Identify which cell holds the provided text, then report its [X, Y] central coordinate. 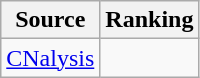
Source [50, 20]
Ranking [150, 20]
CNalysis [50, 58]
